Locate the cell with the specified text and output its (x, y) center coordinate. 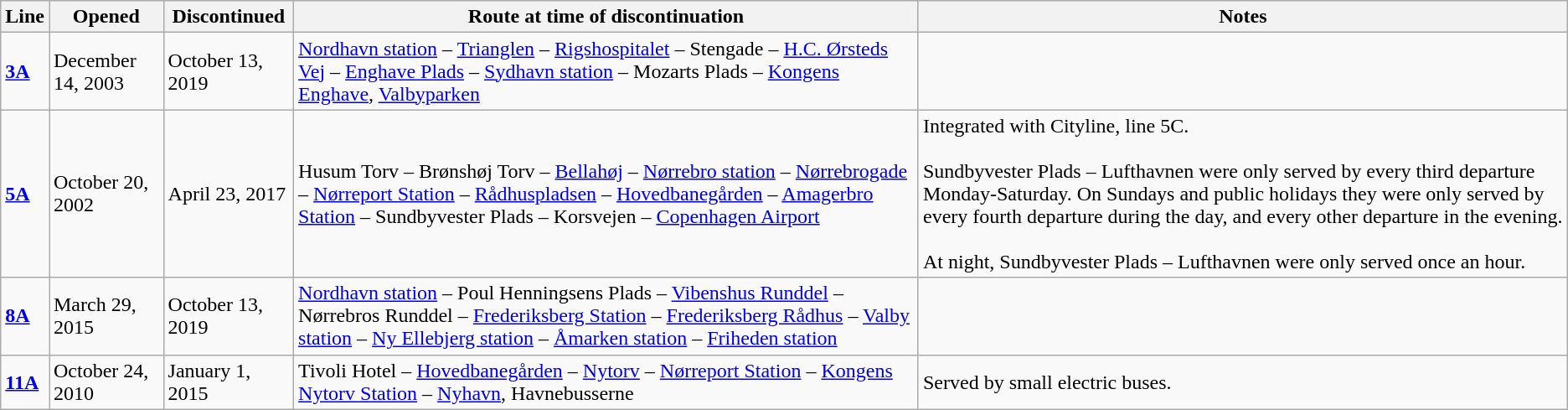
5A (25, 194)
8A (25, 316)
October 20, 2002 (106, 194)
October 24, 2010 (106, 382)
April 23, 2017 (228, 194)
Discontinued (228, 17)
3A (25, 71)
January 1, 2015 (228, 382)
Notes (1243, 17)
11A (25, 382)
Tivoli Hotel – Hovedbanegården – Nytorv – Nørreport Station – Kongens Nytorv Station – Nyhavn, Havnebusserne (606, 382)
Line (25, 17)
December 14, 2003 (106, 71)
Opened (106, 17)
March 29, 2015 (106, 316)
Served by small electric buses. (1243, 382)
Route at time of discontinuation (606, 17)
